Locate the cell with the specified text and output its (x, y) center coordinate. 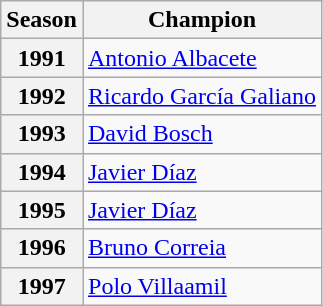
Antonio Albacete (202, 58)
1994 (42, 172)
David Bosch (202, 134)
Bruno Correia (202, 248)
1992 (42, 96)
Season (42, 20)
Champion (202, 20)
1995 (42, 210)
1993 (42, 134)
1991 (42, 58)
Ricardo García Galiano (202, 96)
Polo Villaamil (202, 286)
1996 (42, 248)
1997 (42, 286)
